Provide the (x, y) coordinate of the cell's center where the given text is located.  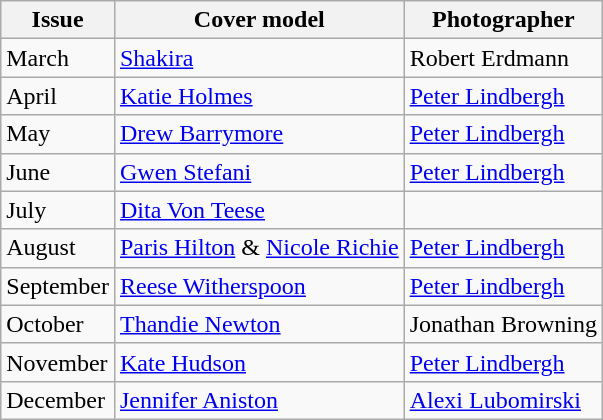
Kate Hudson (259, 362)
March (58, 58)
Paris Hilton & Nicole Richie (259, 248)
December (58, 400)
Reese Witherspoon (259, 286)
May (58, 134)
September (58, 286)
Shakira (259, 58)
June (58, 172)
Thandie Newton (259, 324)
Alexi Lubomirski (503, 400)
October (58, 324)
Gwen Stefani (259, 172)
April (58, 96)
November (58, 362)
Dita Von Teese (259, 210)
Robert Erdmann (503, 58)
August (58, 248)
Issue (58, 20)
July (58, 210)
Jennifer Aniston (259, 400)
Drew Barrymore (259, 134)
Photographer (503, 20)
Jonathan Browning (503, 324)
Katie Holmes (259, 96)
Cover model (259, 20)
